Provide the (x, y) coordinate of the cell's center where the given text is located.  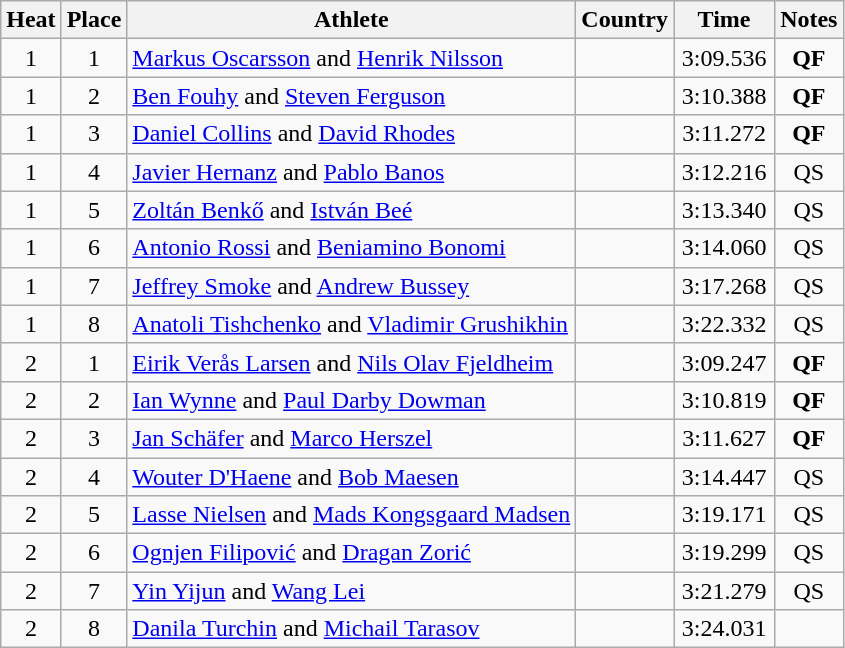
3:17.268 (724, 286)
Ian Wynne and Paul Darby Dowman (352, 400)
Ognjen Filipović and Dragan Zorić (352, 553)
3:14.447 (724, 477)
Country (625, 20)
Daniel Collins and David Rhodes (352, 134)
Javier Hernanz and Pablo Banos (352, 172)
Place (94, 20)
3:19.171 (724, 515)
3:10.819 (724, 400)
Heat (31, 20)
3:12.216 (724, 172)
Notes (809, 20)
Jeffrey Smoke and Andrew Bussey (352, 286)
3:14.060 (724, 248)
3:21.279 (724, 591)
3:09.247 (724, 362)
Anatoli Tishchenko and Vladimir Grushikhin (352, 324)
Ben Fouhy and Steven Ferguson (352, 96)
Lasse Nielsen and Mads Kongsgaard Madsen (352, 515)
3:24.031 (724, 629)
3:11.627 (724, 438)
Eirik Verås Larsen and Nils Olav Fjeldheim (352, 362)
3:10.388 (724, 96)
3:22.332 (724, 324)
3:13.340 (724, 210)
Athlete (352, 20)
Time (724, 20)
3:11.272 (724, 134)
Antonio Rossi and Beniamino Bonomi (352, 248)
Yin Yijun and Wang Lei (352, 591)
Markus Oscarsson and Henrik Nilsson (352, 58)
Danila Turchin and Michail Tarasov (352, 629)
Wouter D'Haene and Bob Maesen (352, 477)
Zoltán Benkő and István Beé (352, 210)
3:19.299 (724, 553)
3:09.536 (724, 58)
Jan Schäfer and Marco Herszel (352, 438)
